Find where the given text appears and provide that cell's center as [x, y] coordinate. 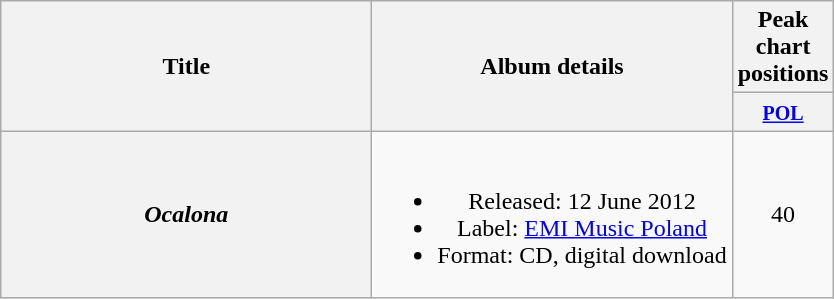
Released: 12 June 2012Label: EMI Music PolandFormat: CD, digital download [552, 214]
Peak chart positions [783, 47]
40 [783, 214]
POL [783, 112]
Ocalona [186, 214]
Album details [552, 66]
Title [186, 66]
